Identify which cell holds the provided text, then report its (X, Y) central coordinate. 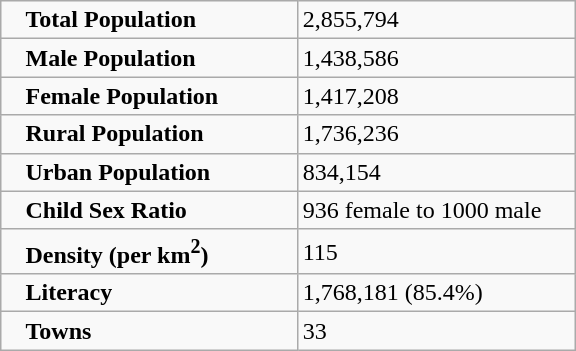
Rural Population (149, 134)
1,438,586 (436, 58)
Literacy (149, 293)
Total Population (149, 20)
834,154 (436, 172)
936 female to 1000 male (436, 210)
33 (436, 331)
Child Sex Ratio (149, 210)
1,417,208 (436, 96)
115 (436, 252)
1,736,236 (436, 134)
Male Population (149, 58)
Urban Population (149, 172)
Towns (149, 331)
1,768,181 (85.4%) (436, 293)
Female Population (149, 96)
Density (per km2) (149, 252)
2,855,794 (436, 20)
